Determine the (X, Y) coordinate at the center of the cell enclosing the given text.  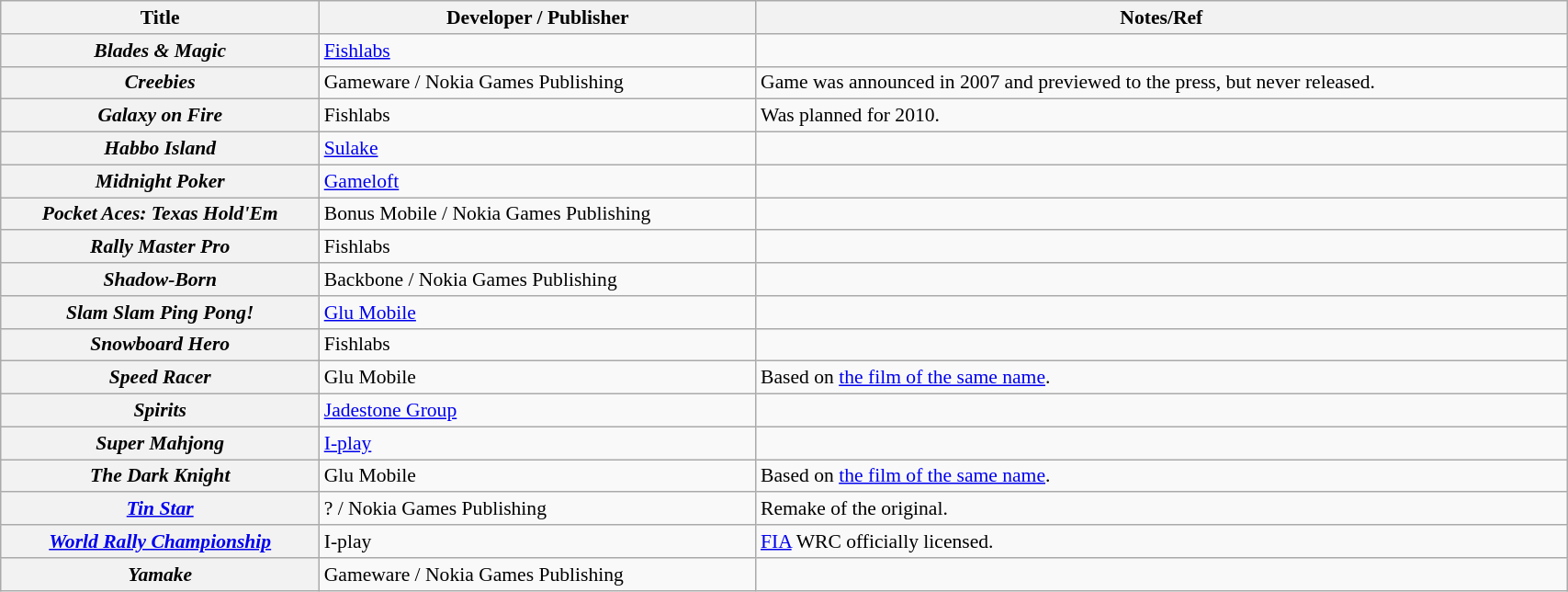
Game was announced in 2007 and previewed to the press, but never released. (1161, 83)
Blades & Magic (160, 51)
Remake of the original. (1161, 509)
Developer / Publisher (538, 17)
Slam Slam Ping Pong! (160, 313)
Backbone / Nokia Games Publishing (538, 279)
Speed Racer (160, 378)
Spirits (160, 411)
Habbo Island (160, 149)
Sulake (538, 149)
Super Mahjong (160, 443)
World Rally Championship (160, 541)
Tin Star (160, 509)
Notes/Ref (1161, 17)
Gameloft (538, 181)
Snowboard Hero (160, 345)
Yamake (160, 575)
FIA WRC officially licensed. (1161, 541)
Rally Master Pro (160, 247)
Jadestone Group (538, 411)
Title (160, 17)
Midnight Poker (160, 181)
Pocket Aces: Texas Hold'Em (160, 214)
Creebies (160, 83)
? / Nokia Games Publishing (538, 509)
Bonus Mobile / Nokia Games Publishing (538, 214)
The Dark Knight (160, 476)
Was planned for 2010. (1161, 116)
Shadow-Born (160, 279)
Galaxy on Fire (160, 116)
